Pinpoint the cell where the given text exists, returning its (X, Y) midpoint coordinate. 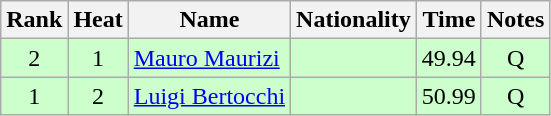
Rank (34, 20)
Nationality (354, 20)
Heat (98, 20)
49.94 (448, 58)
Name (209, 20)
Luigi Bertocchi (209, 96)
Mauro Maurizi (209, 58)
50.99 (448, 96)
Notes (515, 20)
Time (448, 20)
